Output the (X, Y) coordinate of the center of the cell containing the given text.  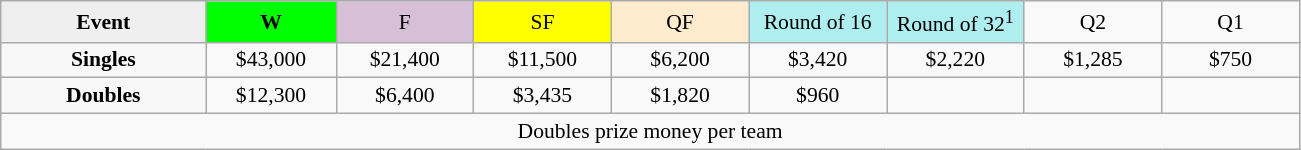
$1,820 (680, 96)
Q1 (1231, 22)
$1,285 (1093, 60)
$43,000 (271, 60)
Doubles (104, 96)
Round of 321 (955, 22)
Doubles prize money per team (650, 132)
$21,400 (405, 60)
W (271, 22)
Q2 (1093, 22)
$750 (1231, 60)
Singles (104, 60)
$12,300 (271, 96)
Event (104, 22)
$3,435 (543, 96)
$6,200 (680, 60)
SF (543, 22)
F (405, 22)
QF (680, 22)
$11,500 (543, 60)
$960 (818, 96)
Round of 16 (818, 22)
$2,220 (955, 60)
$6,400 (405, 96)
$3,420 (818, 60)
